Return [X, Y] of the center of cell containing provided text 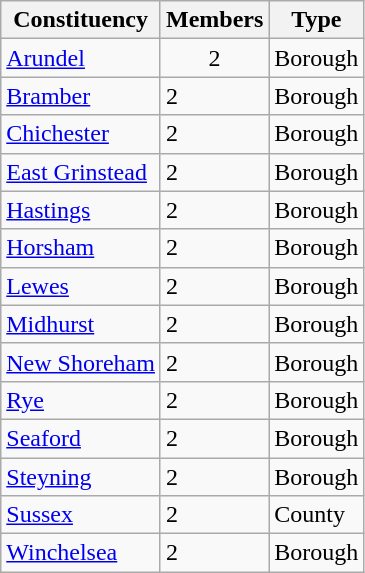
Lewes [81, 286]
Type [316, 20]
Members [214, 20]
Horsham [81, 248]
East Grinstead [81, 172]
Rye [81, 400]
Midhurst [81, 324]
County [316, 515]
Constituency [81, 20]
Sussex [81, 515]
Winchelsea [81, 553]
Chichester [81, 134]
New Shoreham [81, 362]
Hastings [81, 210]
Steyning [81, 477]
Bramber [81, 96]
Seaford [81, 438]
Arundel [81, 58]
